Output the (x, y) coordinate of the center of the cell containing the given text.  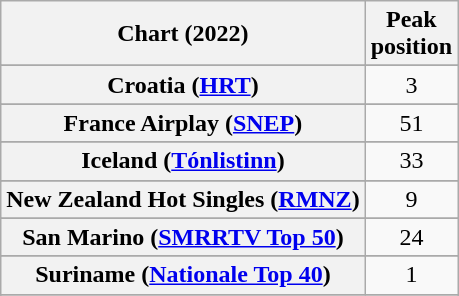
San Marino (SMRRTV Top 50) (183, 237)
24 (411, 237)
Peakposition (411, 34)
33 (411, 161)
1 (411, 275)
Iceland (Tónlistinn) (183, 161)
France Airplay (SNEP) (183, 123)
51 (411, 123)
9 (411, 199)
New Zealand Hot Singles (RMNZ) (183, 199)
Croatia (HRT) (183, 85)
3 (411, 85)
Suriname (Nationale Top 40) (183, 275)
Chart (2022) (183, 34)
